Identify which cell holds the provided text, then report its [x, y] central coordinate. 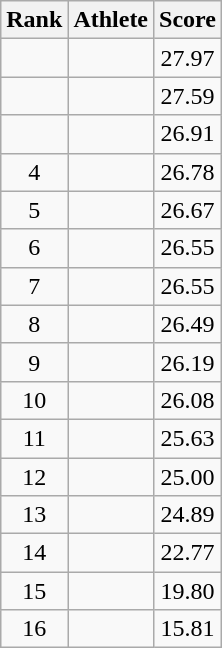
26.19 [188, 362]
7 [34, 286]
15.81 [188, 629]
13 [34, 515]
12 [34, 477]
14 [34, 553]
26.67 [188, 210]
16 [34, 629]
19.80 [188, 591]
25.00 [188, 477]
4 [34, 172]
5 [34, 210]
10 [34, 400]
26.78 [188, 172]
26.49 [188, 324]
15 [34, 591]
26.91 [188, 134]
25.63 [188, 438]
Rank [34, 20]
27.97 [188, 58]
Athlete [111, 20]
27.59 [188, 96]
22.77 [188, 553]
8 [34, 324]
26.08 [188, 400]
9 [34, 362]
24.89 [188, 515]
6 [34, 248]
11 [34, 438]
Score [188, 20]
